Output the (x, y) coordinate of the center of the cell containing the given text.  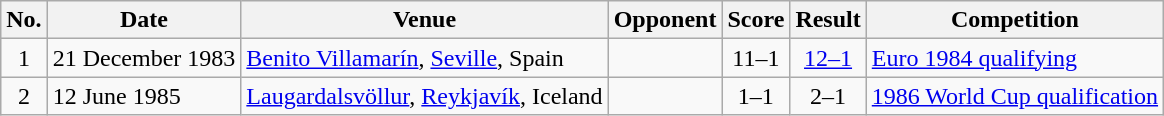
Benito Villamarín, Seville, Spain (424, 58)
1–1 (756, 96)
11–1 (756, 58)
Laugardalsvöllur, Reykjavík, Iceland (424, 96)
1986 World Cup qualification (1014, 96)
2 (24, 96)
Date (144, 20)
Opponent (665, 20)
12 June 1985 (144, 96)
12–1 (828, 58)
Venue (424, 20)
Score (756, 20)
Result (828, 20)
No. (24, 20)
1 (24, 58)
Euro 1984 qualifying (1014, 58)
21 December 1983 (144, 58)
2–1 (828, 96)
Competition (1014, 20)
